Detect which cell encompasses the target text, then output its [x, y] center coordinate. 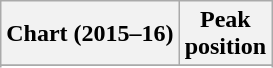
Chart (2015–16) [90, 34]
Peakposition [225, 34]
